Scan for the cell matching the given text and deliver its [x, y] coordinate at center. 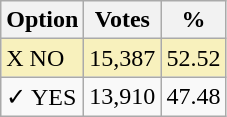
✓ YES [42, 97]
Votes [122, 20]
47.48 [194, 97]
13,910 [122, 97]
Option [42, 20]
X NO [42, 58]
15,387 [122, 58]
% [194, 20]
52.52 [194, 58]
